For the text-containing cell, return its midpoint in (x, y) coordinate format. 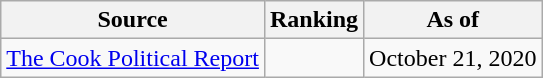
October 21, 2020 (453, 58)
Source (133, 20)
The Cook Political Report (133, 58)
Ranking (314, 20)
As of (453, 20)
